For the text-containing cell, return its midpoint in [X, Y] coordinate format. 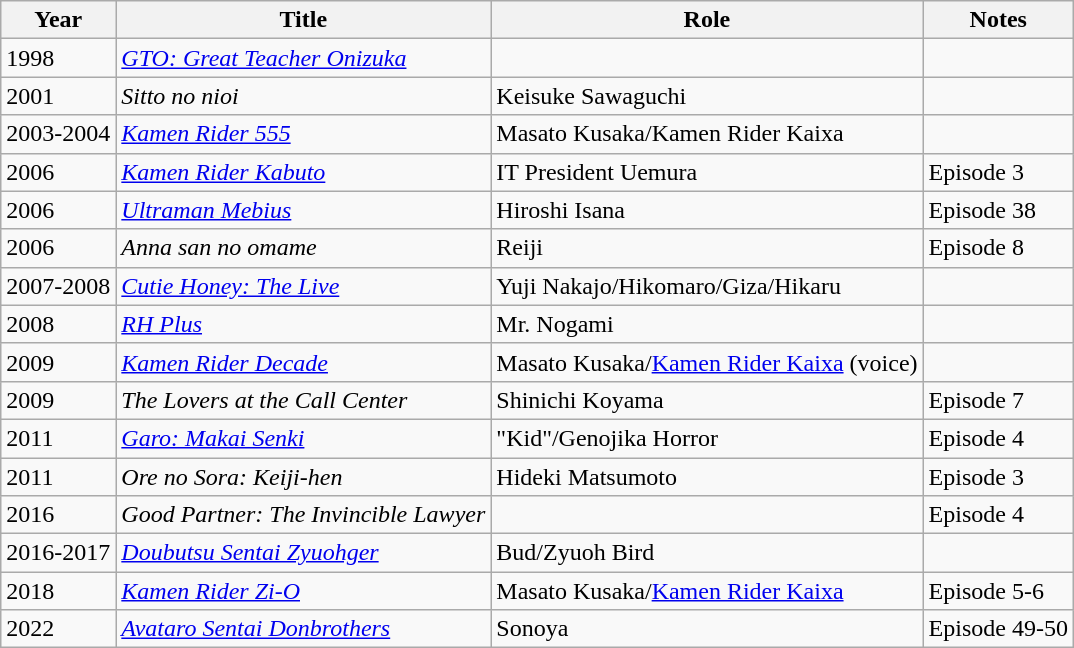
"Kid"/Genojika Horror [707, 438]
2022 [58, 629]
Sonoya [707, 629]
2001 [58, 96]
GTO: Great Teacher Onizuka [304, 58]
RH Plus [304, 324]
Mr. Nogami [707, 324]
Episode 8 [998, 248]
Hideki Matsumoto [707, 477]
2007-2008 [58, 286]
Ultraman Mebius [304, 210]
Avataro Sentai Donbrothers [304, 629]
2008 [58, 324]
Episode 38 [998, 210]
Reiji [707, 248]
1998 [58, 58]
2003-2004 [58, 134]
Episode 7 [998, 400]
Shinichi Koyama [707, 400]
Kamen Rider Zi-O [304, 591]
Doubutsu Sentai Zyuohger [304, 553]
Year [58, 20]
Notes [998, 20]
Kamen Rider Decade [304, 362]
Anna san no omame [304, 248]
IT President Uemura [707, 172]
Sitto no nioi [304, 96]
Yuji Nakajo/Hikomaro/Giza/Hikaru [707, 286]
Good Partner: The Invincible Lawyer [304, 515]
Role [707, 20]
Hiroshi Isana [707, 210]
2016 [58, 515]
Kamen Rider 555 [304, 134]
The Lovers at the Call Center [304, 400]
Keisuke Sawaguchi [707, 96]
Kamen Rider Kabuto [304, 172]
Episode 5-6 [998, 591]
Cutie Honey: The Live [304, 286]
Title [304, 20]
2018 [58, 591]
Ore no Sora: Keiji-hen [304, 477]
Episode 49-50 [998, 629]
Bud/Zyuoh Bird [707, 553]
Garo: Makai Senki [304, 438]
Masato Kusaka/Kamen Rider Kaixa (voice) [707, 362]
2016-2017 [58, 553]
